Return (x, y) of the center of cell containing provided text 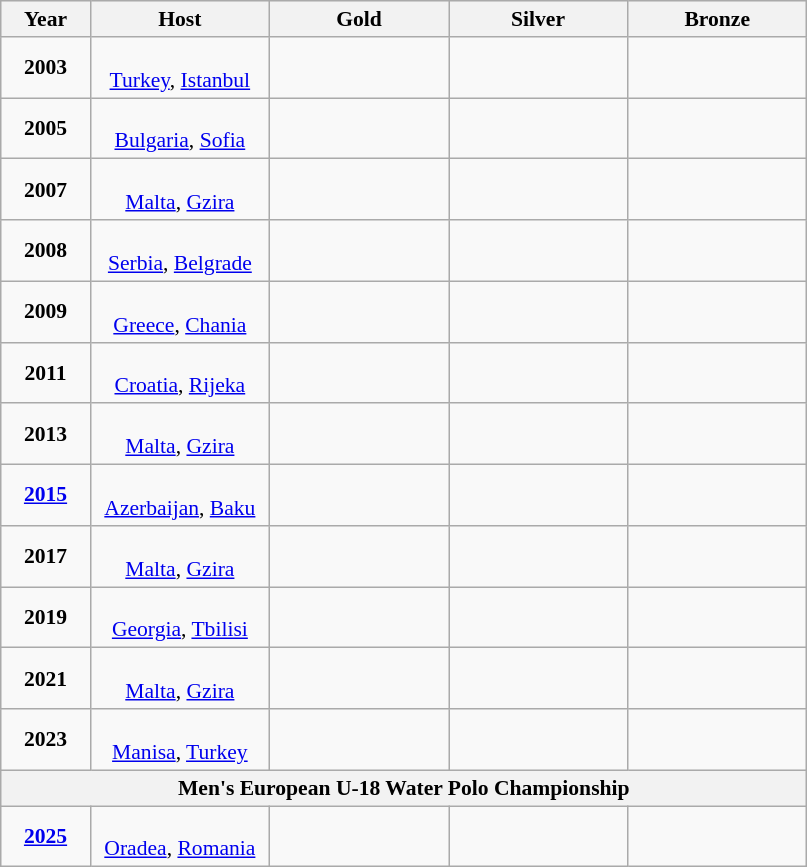
2013 (46, 434)
Croatia, Rijeka (180, 372)
Gold (358, 19)
Oradea, Romania (180, 836)
Georgia, Tbilisi (180, 618)
2003 (46, 68)
2019 (46, 618)
2009 (46, 312)
Greece, Chania (180, 312)
Azerbaijan, Baku (180, 496)
2011 (46, 372)
Turkey, Istanbul (180, 68)
2023 (46, 740)
Serbia, Belgrade (180, 250)
Silver (538, 19)
Bronze (718, 19)
2021 (46, 678)
2025 (46, 836)
2008 (46, 250)
Host (180, 19)
2007 (46, 190)
Year (46, 19)
2005 (46, 128)
Manisa, Turkey (180, 740)
Men's European U-18 Water Polo Championship (404, 788)
2015 (46, 496)
2017 (46, 556)
Bulgaria, Sofia (180, 128)
